Return the [x, y] coordinate for the center point of the cell that contains the specified text.  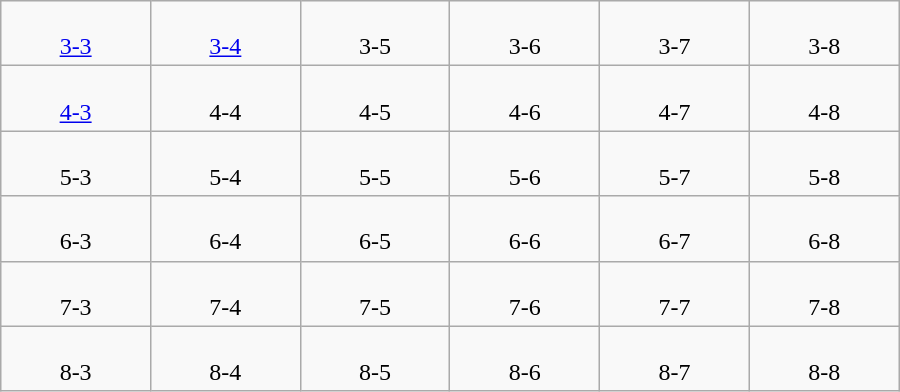
4-8 [824, 98]
7-8 [824, 294]
8-4 [225, 358]
7-3 [76, 294]
6-7 [675, 228]
7-4 [225, 294]
5-5 [375, 164]
8-3 [76, 358]
4-6 [525, 98]
6-8 [824, 228]
8-5 [375, 358]
5-4 [225, 164]
5-3 [76, 164]
3-8 [824, 34]
3-6 [525, 34]
8-7 [675, 358]
7-7 [675, 294]
4-7 [675, 98]
5-6 [525, 164]
6-3 [76, 228]
6-5 [375, 228]
8-6 [525, 358]
6-4 [225, 228]
3-4 [225, 34]
7-5 [375, 294]
8-8 [824, 358]
4-4 [225, 98]
6-6 [525, 228]
5-7 [675, 164]
7-6 [525, 294]
4-5 [375, 98]
3-7 [675, 34]
4-3 [76, 98]
3-3 [76, 34]
3-5 [375, 34]
5-8 [824, 164]
